Return the (x, y) coordinate for the center point of the cell that contains the specified text.  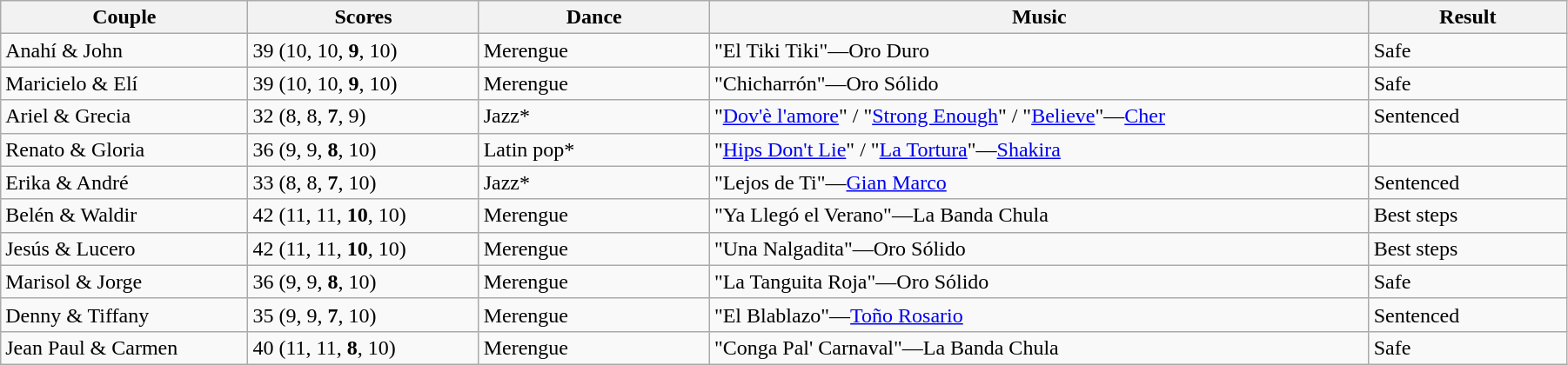
"Chicharrón"—Oro Sólido (1039, 83)
Music (1039, 17)
40 (11, 11, 8, 10) (364, 348)
"La Tanguita Roja"—Oro Sólido (1039, 282)
"Conga Pal' Carnaval"—La Banda Chula (1039, 348)
Denny & Tiffany (124, 315)
33 (8, 8, 7, 10) (364, 182)
Belén & Waldir (124, 216)
Renato & Gloria (124, 149)
"El Blablazo"—Toño Rosario (1039, 315)
"Una Nalgadita"—Oro Sólido (1039, 249)
Couple (124, 17)
"El Tiki Tiki"—Oro Duro (1039, 50)
Dance (593, 17)
"Hips Don't Lie" / "La Tortura"—Shakira (1039, 149)
"Ya Llegó el Verano"—La Banda Chula (1039, 216)
Ariel & Grecia (124, 116)
32 (8, 8, 7, 9) (364, 116)
"Dov'è l'amore" / "Strong Enough" / "Believe"—Cher (1039, 116)
Jean Paul & Carmen (124, 348)
Scores (364, 17)
"Lejos de Ti"—Gian Marco (1039, 182)
Erika & André (124, 182)
Jesús & Lucero (124, 249)
Result (1467, 17)
Anahí & John (124, 50)
35 (9, 9, 7, 10) (364, 315)
Marisol & Jorge (124, 282)
Latin pop* (593, 149)
Maricielo & Elí (124, 83)
